Output the [x, y] coordinate of the center of the cell containing the given text.  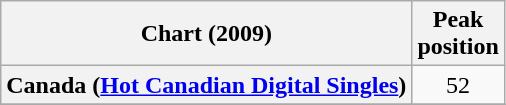
Canada (Hot Canadian Digital Singles) [206, 85]
52 [458, 85]
Peakposition [458, 34]
Chart (2009) [206, 34]
